Output the [X, Y] coordinate of the center of the cell containing the given text.  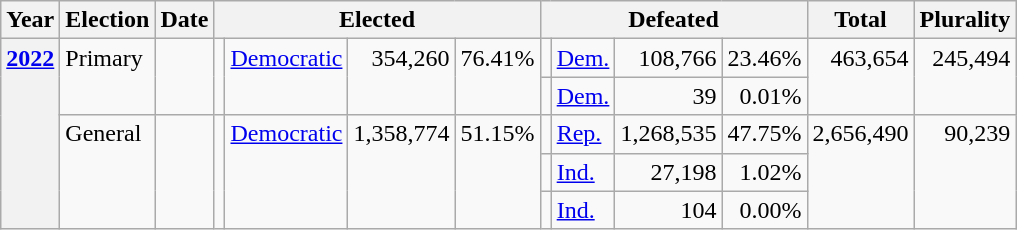
27,198 [668, 172]
90,239 [965, 172]
47.75% [764, 134]
General [108, 172]
354,260 [402, 77]
108,766 [668, 58]
23.46% [764, 58]
Rep. [583, 134]
245,494 [965, 77]
Election [108, 20]
Primary [108, 77]
Total [860, 20]
39 [668, 96]
2022 [30, 134]
1,268,535 [668, 134]
51.15% [498, 172]
104 [668, 210]
0.00% [764, 210]
76.41% [498, 77]
Date [184, 20]
1.02% [764, 172]
Year [30, 20]
Elected [377, 20]
2,656,490 [860, 172]
Defeated [674, 20]
1,358,774 [402, 172]
Plurality [965, 20]
463,654 [860, 77]
0.01% [764, 96]
